From the cell containing the given text, extract its center point as (X, Y) coordinate. 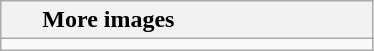
More images (186, 20)
